Return [x, y] of the center of cell containing provided text 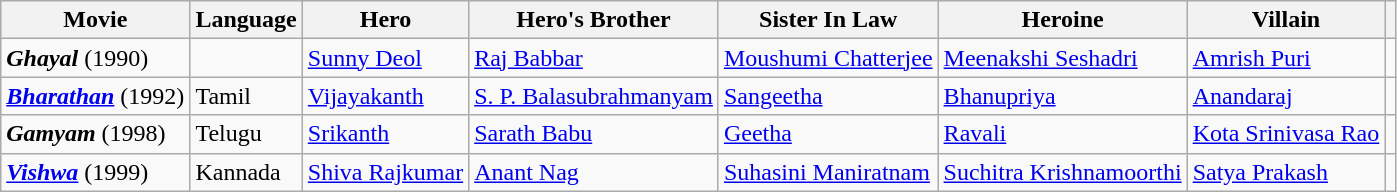
Ghayal (1990) [96, 58]
Shiva Rajkumar [385, 172]
Sarath Babu [594, 134]
Sunny Deol [385, 58]
Kota Srinivasa Rao [1286, 134]
Hero [385, 20]
Vishwa (1999) [96, 172]
Bhanupriya [1062, 96]
Villain [1286, 20]
Movie [96, 20]
Gamyam (1998) [96, 134]
Bharathan (1992) [96, 96]
Sangeetha [828, 96]
Raj Babbar [594, 58]
Anandaraj [1286, 96]
Meenakshi Seshadri [1062, 58]
Suchitra Krishnamoorthi [1062, 172]
Ravali [1062, 134]
Satya Prakash [1286, 172]
Anant Nag [594, 172]
Tamil [246, 96]
Language [246, 20]
Amrish Puri [1286, 58]
Vijayakanth [385, 96]
S. P. Balasubrahmanyam [594, 96]
Telugu [246, 134]
Heroine [1062, 20]
Moushumi Chatterjee [828, 58]
Suhasini Maniratnam [828, 172]
Geetha [828, 134]
Kannada [246, 172]
Hero's Brother [594, 20]
Sister In Law [828, 20]
Srikanth [385, 134]
